Detect which cell encompasses the target text, then output its [x, y] center coordinate. 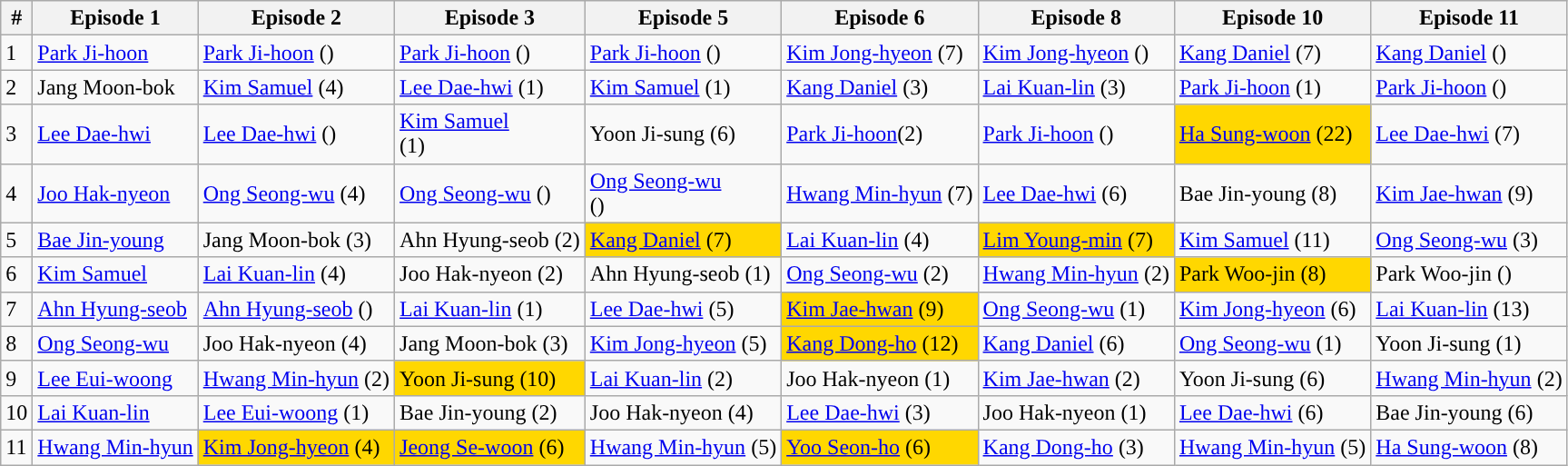
1 [16, 53]
9 [16, 378]
Ong Seong-wu () [490, 193]
5 [16, 240]
Episode 3 [490, 18]
Lai Kuan-lin (3) [1076, 87]
Yoon Ji-sung (1) [1469, 343]
Park Ji-hoon (1) [1272, 87]
Ong Seong-wu [115, 343]
# [16, 18]
Jang Moon-bok [115, 87]
Jeong Se-woon (6) [490, 447]
Park Ji-hoon(2) [880, 134]
Kim Samuel (4) [296, 87]
Ahn Hyung-seob (2) [490, 240]
Kim Samuel(1) [490, 134]
Kang Daniel (3) [880, 87]
3 [16, 134]
2 [16, 87]
Lee Dae-hwi (7) [1469, 134]
Lee Dae-hwi [115, 134]
Kim Samuel [115, 274]
Park Woo-jin () [1469, 274]
Park Ji-hoon [115, 53]
Park Woo-jin (8) [1272, 274]
Lee Dae-hwi (5) [683, 309]
Lai Kuan-lin [115, 412]
Bae Jin-young [115, 240]
Kim Jong-hyeon (5) [683, 343]
Lee Dae-hwi (1) [490, 87]
Bae Jin-young (2) [490, 412]
Ahn Hyung-seob [115, 309]
Episode 2 [296, 18]
Kim Jong-hyeon (7) [880, 53]
Ong Seong-wu (4) [296, 193]
Joo Hak-nyeon [115, 193]
Episode 10 [1272, 18]
Ha Sung-woon (22) [1272, 134]
Yoo Seon-ho (6) [880, 447]
Bae Jin-young (6) [1469, 412]
Kim Samuel (1) [683, 87]
8 [16, 343]
Lee Dae-hwi (3) [880, 412]
Lee Eui-woong (1) [296, 412]
Joo Hak-nyeon (2) [490, 274]
Hwang Min-hyun (7) [880, 193]
Bae Jin-young (8) [1272, 193]
Lee Dae-hwi () [296, 134]
Lai Kuan-lin (13) [1469, 309]
Lai Kuan-lin (1) [490, 309]
Episode 6 [880, 18]
10 [16, 412]
Episode 11 [1469, 18]
Yoon Ji-sung (10) [490, 378]
Ong Seong-wu() [683, 193]
Lim Young-min (7) [1076, 240]
Kim Samuel (11) [1272, 240]
Episode 8 [1076, 18]
Ahn Hyung-seob (1) [683, 274]
Kang Daniel (6) [1076, 343]
6 [16, 274]
Episode 5 [683, 18]
7 [16, 309]
11 [16, 447]
Ong Seong-wu (3) [1469, 240]
Kim Jong-hyeon () [1076, 53]
Ong Seong-wu (2) [880, 274]
Episode 1 [115, 18]
Kim Jong-hyeon (4) [296, 447]
Kim Jae-hwan (2) [1076, 378]
4 [16, 193]
Kang Dong-ho (12) [880, 343]
Kang Daniel () [1469, 53]
Ahn Hyung-seob () [296, 309]
Lai Kuan-lin (2) [683, 378]
Hwang Min-hyun [115, 447]
Ha Sung-woon (8) [1469, 447]
Lee Eui-woong [115, 378]
Kim Jong-hyeon (6) [1272, 309]
Kang Dong-ho (3) [1076, 447]
